Pinpoint the cell where the given text exists, returning its (X, Y) midpoint coordinate. 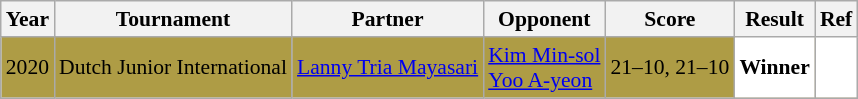
21–10, 21–10 (670, 68)
Opponent (544, 19)
Year (28, 19)
Winner (774, 68)
Lanny Tria Mayasari (388, 68)
Score (670, 19)
Kim Min-sol Yoo A-yeon (544, 68)
Ref (836, 19)
Result (774, 19)
Tournament (173, 19)
Partner (388, 19)
Dutch Junior International (173, 68)
2020 (28, 68)
